Pinpoint the cell where the given text exists, returning its [X, Y] midpoint coordinate. 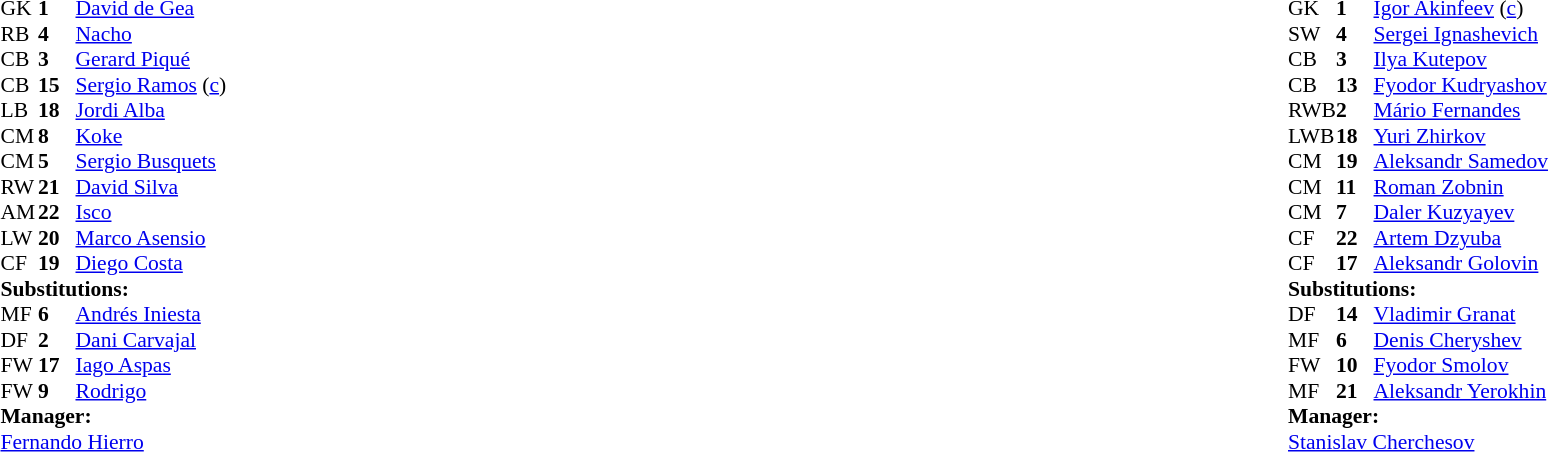
Aleksandr Samedov [1461, 161]
Jordi Alba [152, 111]
Sergio Ramos (c) [152, 85]
Roman Zobnin [1461, 187]
15 [57, 85]
5 [57, 161]
Vladimir Granat [1461, 315]
10 [1355, 365]
11 [1355, 187]
13 [1355, 85]
LWB [1312, 136]
8 [57, 136]
LW [19, 238]
Iago Aspas [152, 365]
Yuri Zhirkov [1461, 136]
Rodrigo [152, 391]
Gerard Piqué [152, 59]
LB [19, 111]
Isco [152, 213]
David Silva [152, 187]
Fyodor Smolov [1461, 365]
Sergei Ignashevich [1461, 34]
Denis Cheryshev [1461, 340]
Mário Fernandes [1461, 111]
SW [1312, 34]
20 [57, 238]
Aleksandr Golovin [1461, 263]
Daler Kuzyayev [1461, 213]
Andrés Iniesta [152, 315]
Nacho [152, 34]
Aleksandr Yerokhin [1461, 391]
AM [19, 213]
Artem Dzyuba [1461, 238]
7 [1355, 213]
RWB [1312, 111]
Ilya Kutepov [1461, 59]
14 [1355, 315]
RW [19, 187]
Marco Asensio [152, 238]
9 [57, 391]
Koke [152, 136]
Sergio Busquets [152, 161]
Dani Carvajal [152, 340]
Fyodor Kudryashov [1461, 85]
RB [19, 34]
Diego Costa [152, 263]
